From the cell containing the given text, extract its center point as [x, y] coordinate. 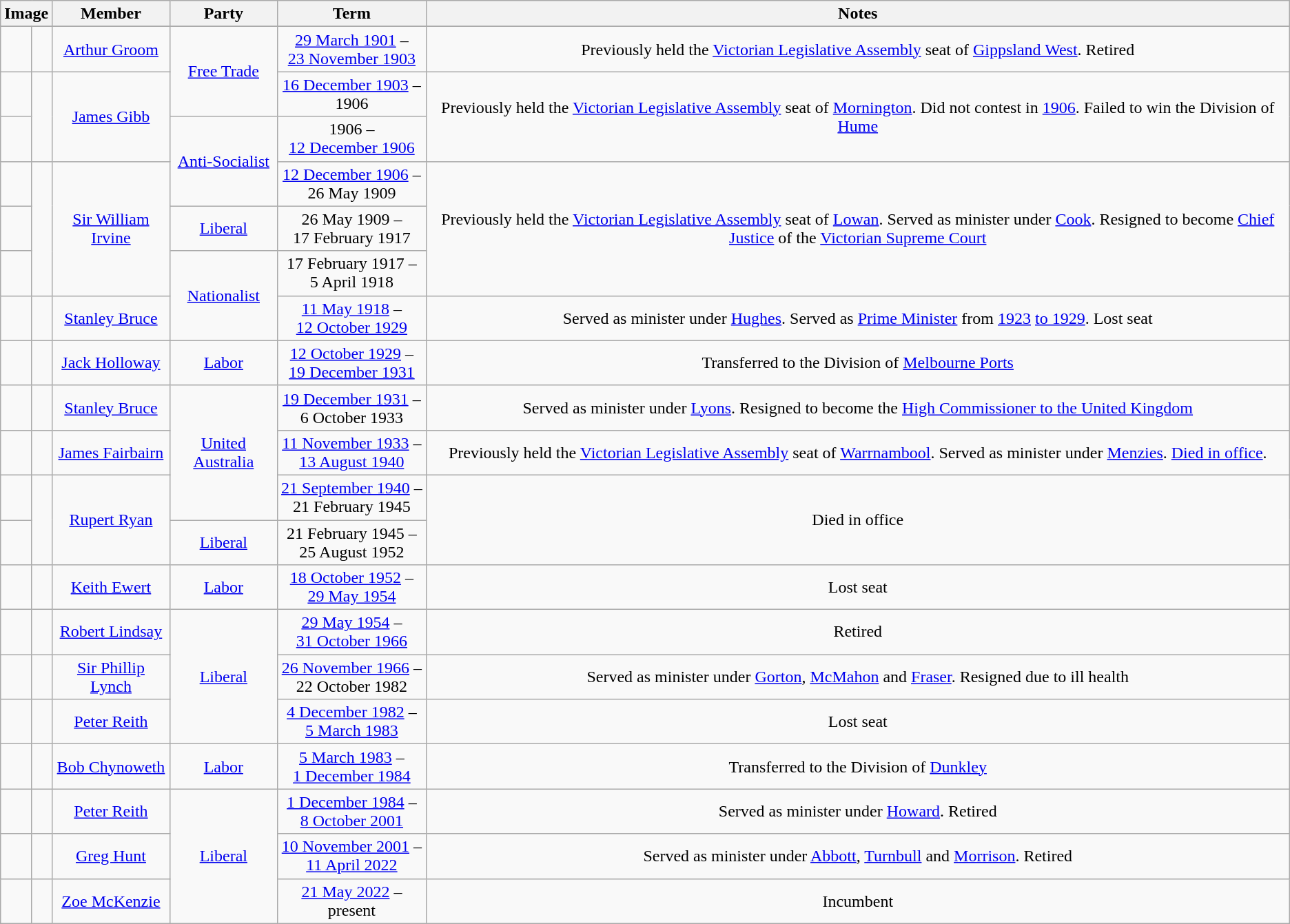
19 December 1931 –6 October 1933 [352, 408]
Incumbent [857, 901]
11 May 1918 –12 October 1929 [352, 318]
Arthur Groom [111, 50]
21 May 2022 –present [352, 901]
Party [223, 14]
1906 –12 December 1906 [352, 139]
Served as minister under Lyons. Resigned to become the High Commissioner to the United Kingdom [857, 408]
Zoe McKenzie [111, 901]
Term [352, 14]
Robert Lindsay [111, 633]
11 November 1933 –13 August 1940 [352, 452]
4 December 1982 –5 March 1983 [352, 722]
1 December 1984 –8 October 2001 [352, 812]
21 September 1940 –21 February 1945 [352, 497]
Died in office [857, 520]
26 November 1966 –22 October 1982 [352, 677]
12 December 1906 –26 May 1909 [352, 183]
Retired [857, 633]
Served as minister under Abbott, Turnbull and Morrison. Retired [857, 856]
29 May 1954 –31 October 1966 [352, 633]
Transferred to the Division of Melbourne Ports [857, 362]
Sir William Irvine [111, 229]
10 November 2001 –11 April 2022 [352, 856]
Nationalist [223, 296]
26 May 1909 –17 February 1917 [352, 229]
James Gibb [111, 116]
17 February 1917 –5 April 1918 [352, 273]
16 December 1903 –1906 [352, 94]
Served as minister under Hughes. Served as Prime Minister from 1923 to 1929. Lost seat [857, 318]
12 October 1929 –19 December 1931 [352, 362]
Sir Phillip Lynch [111, 677]
United Australia [223, 452]
Served as minister under Gorton, McMahon and Fraser. Resigned due to ill health [857, 677]
Notes [857, 14]
Previously held the Victorian Legislative Assembly seat of Gippsland West. Retired [857, 50]
Free Trade [223, 72]
Bob Chynoweth [111, 766]
Transferred to the Division of Dunkley [857, 766]
Served as minister under Howard. Retired [857, 812]
Greg Hunt [111, 856]
Rupert Ryan [111, 520]
Image [26, 14]
29 March 1901 –23 November 1903 [352, 50]
Keith Ewert [111, 587]
18 October 1952 –29 May 1954 [352, 587]
5 March 1983 –1 December 1984 [352, 766]
Anti-Socialist [223, 161]
Jack Holloway [111, 362]
Previously held the Victorian Legislative Assembly seat of Mornington. Did not contest in 1906. Failed to win the Division of Hume [857, 116]
Member [111, 14]
21 February 1945 –25 August 1952 [352, 542]
Previously held the Victorian Legislative Assembly seat of Warrnambool. Served as minister under Menzies. Died in office. [857, 452]
James Fairbairn [111, 452]
